Capture the cell that displays the provided text and extract its (x, y) central coordinate. 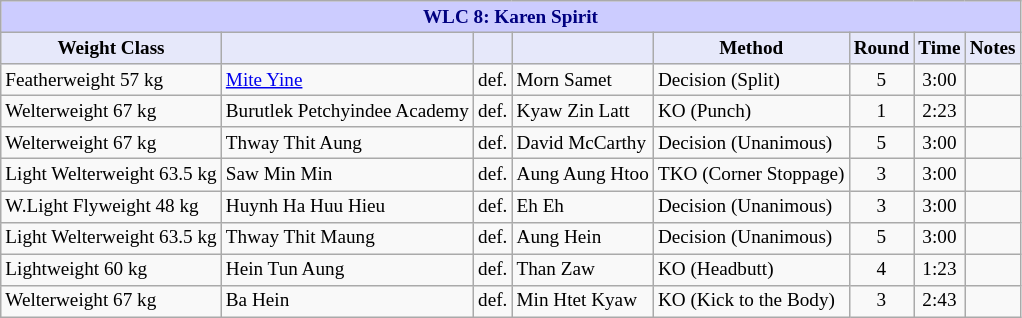
Mite Yine (347, 80)
Burutlek Petchyindee Academy (347, 111)
WLC 8: Karen Spirit (510, 17)
Hein Tun Aung (347, 270)
Featherweight 57 kg (111, 80)
Lightweight 60 kg (111, 270)
4 (882, 270)
Huynh Ha Huu Hieu (347, 206)
Eh Eh (582, 206)
KO (Punch) (751, 111)
Thway Thit Aung (347, 143)
W.Light Flyweight 48 kg (111, 206)
2:43 (940, 301)
KO (Headbutt) (751, 270)
Weight Class (111, 48)
KO (Kick to the Body) (751, 301)
2:23 (940, 111)
Method (751, 48)
Time (940, 48)
Morn Samet (582, 80)
Saw Min Min (347, 175)
Notes (992, 48)
Aung Hein (582, 238)
Aung Aung Htoo (582, 175)
1:23 (940, 270)
1 (882, 111)
Than Zaw (582, 270)
Decision (Split) (751, 80)
TKO (Corner Stoppage) (751, 175)
Kyaw Zin Latt (582, 111)
Ba Hein (347, 301)
David McCarthy (582, 143)
Round (882, 48)
Min Htet Kyaw (582, 301)
Thway Thit Maung (347, 238)
